Capture the cell that displays the provided text and extract its [x, y] central coordinate. 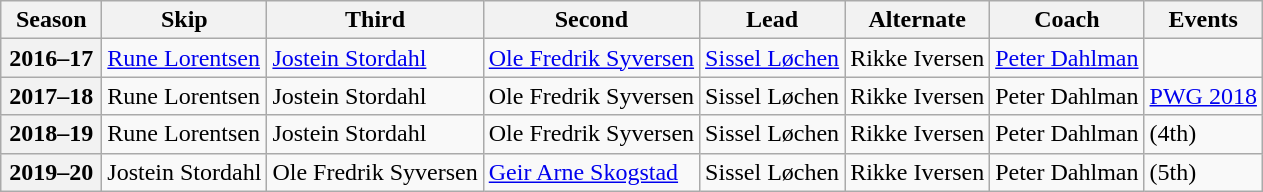
Lead [772, 20]
Third [375, 20]
2018–19 [52, 134]
Geir Arne Skogstad [591, 172]
(5th) [1203, 172]
(4th) [1203, 134]
2017–18 [52, 96]
Coach [1067, 20]
Alternate [918, 20]
PWG 2018 [1203, 96]
2016–17 [52, 58]
Season [52, 20]
Skip [184, 20]
Events [1203, 20]
Second [591, 20]
2019–20 [52, 172]
